Find where the given text appears and provide that cell's center as (X, Y) coordinate. 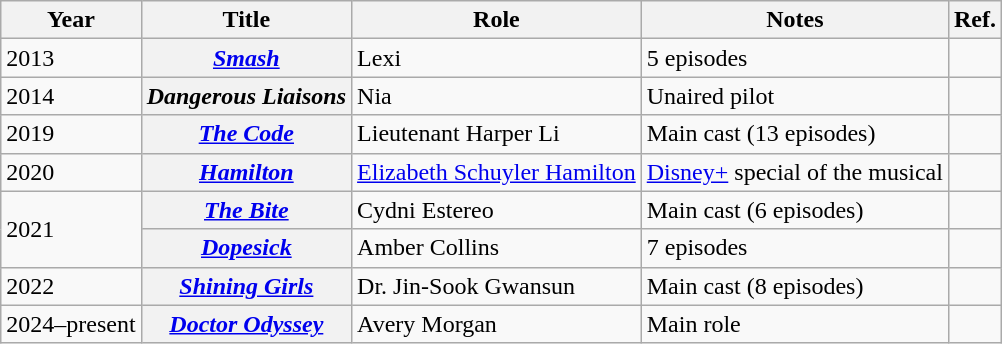
Shining Girls (246, 286)
7 episodes (794, 248)
Avery Morgan (497, 324)
Main cast (6 episodes) (794, 210)
Main cast (13 episodes) (794, 134)
Ref. (974, 20)
Amber Collins (497, 248)
2019 (71, 134)
Disney+ special of the musical (794, 172)
Doctor Odyssey (246, 324)
Smash (246, 58)
2021 (71, 229)
Title (246, 20)
Elizabeth Schuyler Hamilton (497, 172)
Dangerous Liaisons (246, 96)
Cydni Estereo (497, 210)
Nia (497, 96)
Role (497, 20)
Dr. Jin-Sook Gwansun (497, 286)
Lieutenant Harper Li (497, 134)
2013 (71, 58)
Main cast (8 episodes) (794, 286)
The Bite (246, 210)
Notes (794, 20)
Lexi (497, 58)
2020 (71, 172)
2022 (71, 286)
Dopesick (246, 248)
Unaired pilot (794, 96)
Year (71, 20)
2014 (71, 96)
Hamilton (246, 172)
The Code (246, 134)
Main role (794, 324)
5 episodes (794, 58)
2024–present (71, 324)
